Pinpoint the cell where the given text exists, returning its [X, Y] midpoint coordinate. 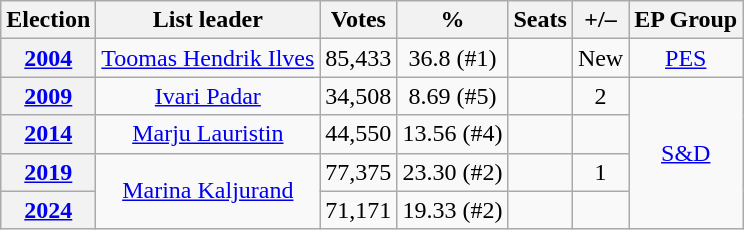
2004 [48, 58]
PES [686, 58]
2019 [48, 172]
77,375 [358, 172]
Toomas Hendrik Ilves [208, 58]
8.69 (#5) [452, 96]
2024 [48, 210]
Seats [540, 20]
13.56 (#4) [452, 134]
2014 [48, 134]
44,550 [358, 134]
S&D [686, 153]
23.30 (#2) [452, 172]
Marju Lauristin [208, 134]
Votes [358, 20]
71,171 [358, 210]
1 [600, 172]
Ivari Padar [208, 96]
Election [48, 20]
% [452, 20]
85,433 [358, 58]
EP Group [686, 20]
Marina Kaljurand [208, 191]
34,508 [358, 96]
List leader [208, 20]
2009 [48, 96]
2 [600, 96]
+/– [600, 20]
19.33 (#2) [452, 210]
36.8 (#1) [452, 58]
New [600, 58]
